Locate the cell with the specified text and output its [x, y] center coordinate. 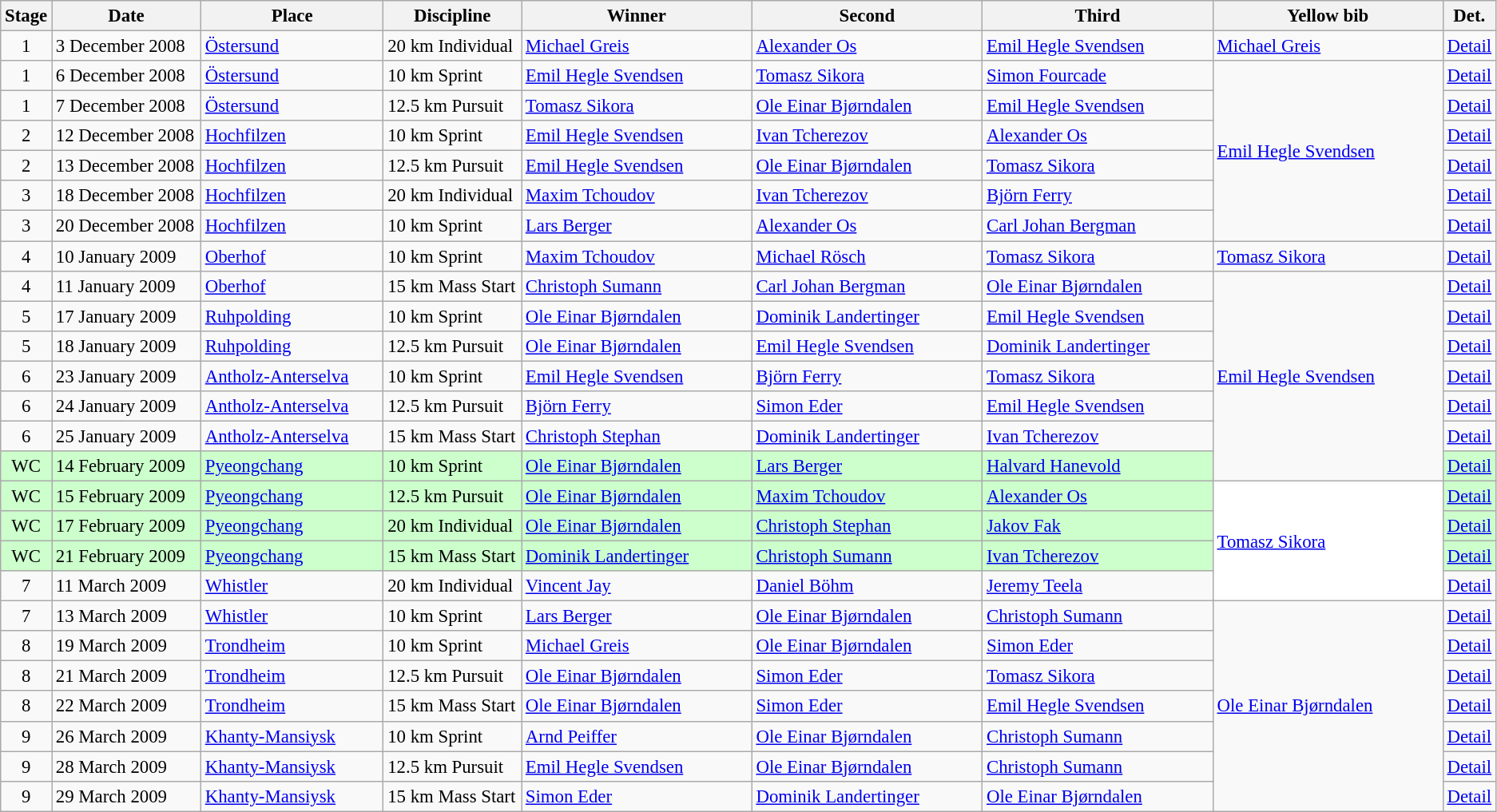
Jakov Fak [1098, 526]
Daniel Böhm [868, 586]
21 February 2009 [126, 557]
Place [292, 16]
Det. [1469, 16]
20 December 2008 [126, 226]
3 December 2008 [126, 46]
Third [1098, 16]
7 December 2008 [126, 106]
13 March 2009 [126, 616]
11 January 2009 [126, 286]
Second [868, 16]
21 March 2009 [126, 676]
Winner [637, 16]
Stage [26, 16]
13 December 2008 [126, 166]
17 February 2009 [126, 526]
Halvard Hanevold [1098, 466]
6 December 2008 [126, 76]
10 January 2009 [126, 256]
28 March 2009 [126, 766]
14 February 2009 [126, 466]
Michael Rösch [868, 256]
Simon Fourcade [1098, 76]
26 March 2009 [126, 736]
11 March 2009 [126, 586]
Vincent Jay [637, 586]
23 January 2009 [126, 376]
29 March 2009 [126, 796]
22 March 2009 [126, 707]
Discipline [452, 16]
Jeremy Teela [1098, 586]
24 January 2009 [126, 406]
Date [126, 16]
19 March 2009 [126, 646]
18 December 2008 [126, 196]
25 January 2009 [126, 436]
15 February 2009 [126, 496]
18 January 2009 [126, 346]
Yellow bib [1328, 16]
17 January 2009 [126, 316]
12 December 2008 [126, 136]
Arnd Peiffer [637, 736]
